For the text-containing cell, return its midpoint in [x, y] coordinate format. 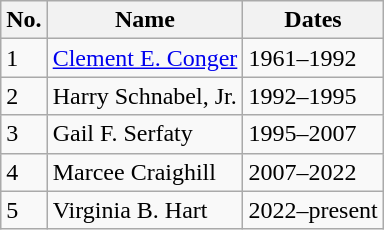
Clement E. Conger [145, 58]
Name [145, 20]
Dates [313, 20]
2007–2022 [313, 172]
2022–present [313, 210]
Gail F. Serfaty [145, 134]
4 [24, 172]
Harry Schnabel, Jr. [145, 96]
3 [24, 134]
1995–2007 [313, 134]
2 [24, 96]
5 [24, 210]
1 [24, 58]
1961–1992 [313, 58]
Virginia B. Hart [145, 210]
Marcee Craighill [145, 172]
1992–1995 [313, 96]
No. [24, 20]
